From the cell containing the given text, extract its center point as [X, Y] coordinate. 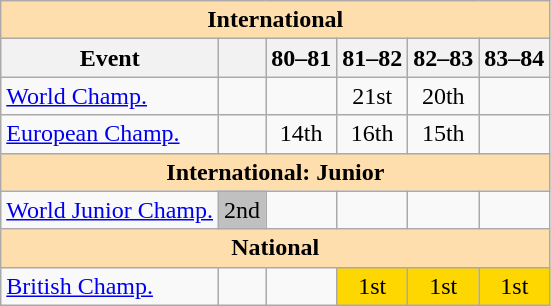
British Champ. [110, 286]
15th [444, 134]
14th [302, 134]
83–84 [514, 58]
Event [110, 58]
International: Junior [276, 172]
National [276, 248]
European Champ. [110, 134]
2nd [242, 210]
World Junior Champ. [110, 210]
16th [372, 134]
20th [444, 96]
82–83 [444, 58]
21st [372, 96]
80–81 [302, 58]
81–82 [372, 58]
International [276, 20]
World Champ. [110, 96]
